Return (x, y) of the center of cell containing provided text 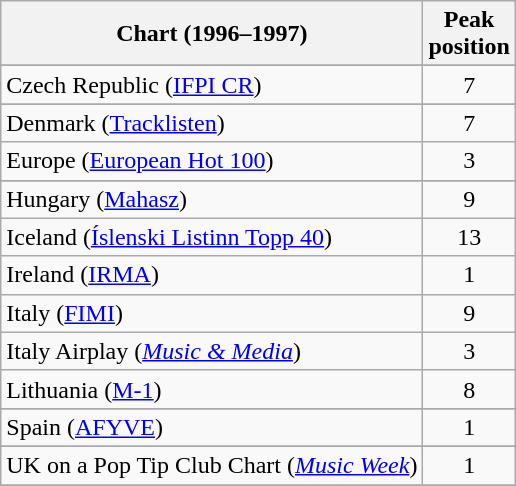
Iceland (Íslenski Listinn Topp 40) (212, 237)
Chart (1996–1997) (212, 34)
Italy Airplay (Music & Media) (212, 351)
13 (469, 237)
Czech Republic (IFPI CR) (212, 85)
Peakposition (469, 34)
UK on a Pop Tip Club Chart (Music Week) (212, 465)
Europe (European Hot 100) (212, 161)
Denmark (Tracklisten) (212, 123)
Lithuania (M-1) (212, 389)
Spain (AFYVE) (212, 427)
Ireland (IRMA) (212, 275)
Hungary (Mahasz) (212, 199)
Italy (FIMI) (212, 313)
8 (469, 389)
